Output the [X, Y] coordinate of the center of the cell containing the given text.  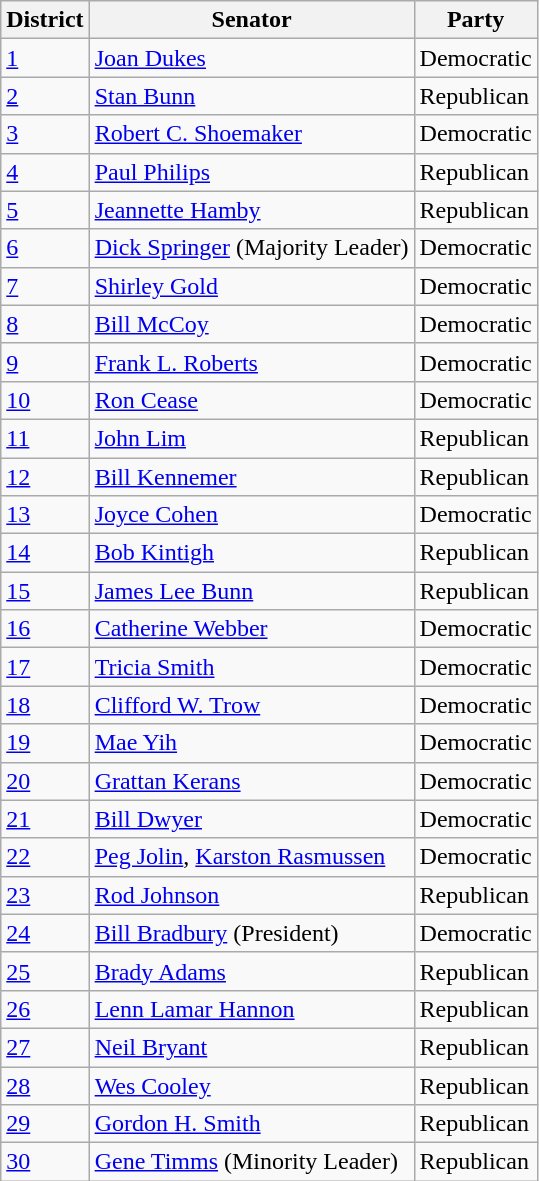
17 [45, 667]
7 [45, 286]
Brady Adams [252, 971]
13 [45, 515]
Neil Bryant [252, 1047]
Mae Yih [252, 743]
Bill McCoy [252, 324]
Shirley Gold [252, 286]
Stan Bunn [252, 96]
1 [45, 58]
Bob Kintigh [252, 553]
28 [45, 1085]
5 [45, 210]
25 [45, 971]
8 [45, 324]
Catherine Webber [252, 629]
James Lee Bunn [252, 591]
16 [45, 629]
10 [45, 400]
Party [476, 20]
Gordon H. Smith [252, 1124]
Senator [252, 20]
Robert C. Shoemaker [252, 134]
12 [45, 477]
14 [45, 553]
Bill Dwyer [252, 819]
11 [45, 438]
Gene Timms (Minority Leader) [252, 1162]
20 [45, 781]
Lenn Lamar Hannon [252, 1009]
19 [45, 743]
Joan Dukes [252, 58]
3 [45, 134]
Grattan Kerans [252, 781]
27 [45, 1047]
John Lim [252, 438]
4 [45, 172]
Wes Cooley [252, 1085]
18 [45, 705]
Dick Springer (Majority Leader) [252, 248]
15 [45, 591]
29 [45, 1124]
Frank L. Roberts [252, 362]
30 [45, 1162]
21 [45, 819]
Paul Philips [252, 172]
23 [45, 895]
Joyce Cohen [252, 515]
Tricia Smith [252, 667]
6 [45, 248]
Jeannette Hamby [252, 210]
22 [45, 857]
Bill Bradbury (President) [252, 933]
2 [45, 96]
26 [45, 1009]
24 [45, 933]
Clifford W. Trow [252, 705]
9 [45, 362]
District [45, 20]
Peg Jolin, Karston Rasmussen [252, 857]
Ron Cease [252, 400]
Rod Johnson [252, 895]
Bill Kennemer [252, 477]
